Pinpoint the cell where the given text exists, returning its (X, Y) midpoint coordinate. 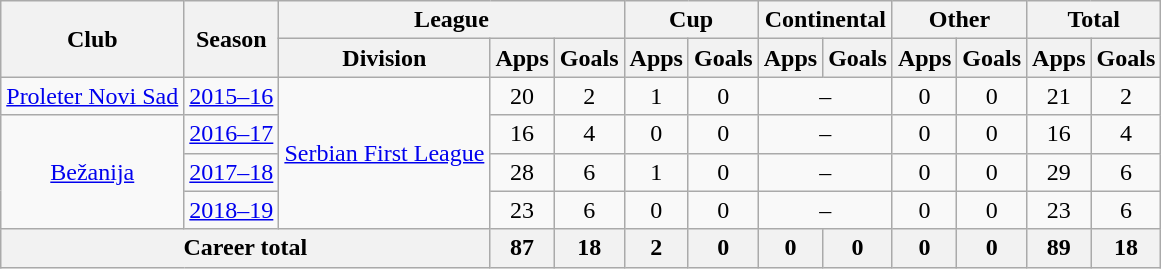
Serbian First League (384, 153)
89 (1059, 248)
League (452, 20)
28 (522, 172)
Total (1094, 20)
Season (232, 39)
2016–17 (232, 134)
21 (1059, 96)
Club (92, 39)
Cup (691, 20)
Career total (246, 248)
20 (522, 96)
2017–18 (232, 172)
2018–19 (232, 210)
Proleter Novi Sad (92, 96)
Continental (825, 20)
Other (959, 20)
87 (522, 248)
29 (1059, 172)
Bežanija (92, 172)
Division (384, 58)
2015–16 (232, 96)
